For the text-containing cell, return its midpoint in (x, y) coordinate format. 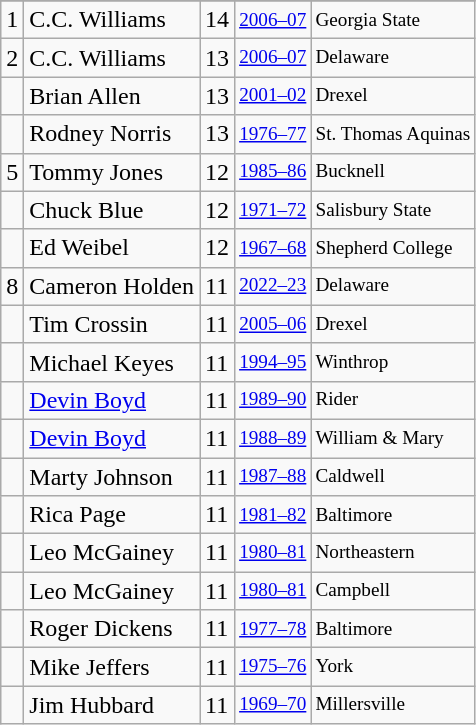
Rica Page (112, 515)
Rodney Norris (112, 134)
Georgia State (393, 20)
1971–72 (273, 210)
Ed Weibel (112, 248)
York (393, 667)
1989–90 (273, 400)
Marty Johnson (112, 477)
1981–82 (273, 515)
Jim Hubbard (112, 705)
Winthrop (393, 362)
Rider (393, 400)
1985–86 (273, 172)
14 (218, 20)
Cameron Holden (112, 286)
1967–68 (273, 248)
1 (12, 20)
Northeastern (393, 553)
2005–06 (273, 324)
1994–95 (273, 362)
2001–02 (273, 96)
1976–77 (273, 134)
1975–76 (273, 667)
Roger Dickens (112, 629)
8 (12, 286)
Salisbury State (393, 210)
Bucknell (393, 172)
Campbell (393, 591)
Millersville (393, 705)
2022–23 (273, 286)
1988–89 (273, 438)
William & Mary (393, 438)
Michael Keyes (112, 362)
Tim Crossin (112, 324)
Tommy Jones (112, 172)
Chuck Blue (112, 210)
1987–88 (273, 477)
Mike Jeffers (112, 667)
Shepherd College (393, 248)
1977–78 (273, 629)
1969–70 (273, 705)
St. Thomas Aquinas (393, 134)
2 (12, 58)
Brian Allen (112, 96)
5 (12, 172)
Caldwell (393, 477)
